For the text-containing cell, return its midpoint in (X, Y) coordinate format. 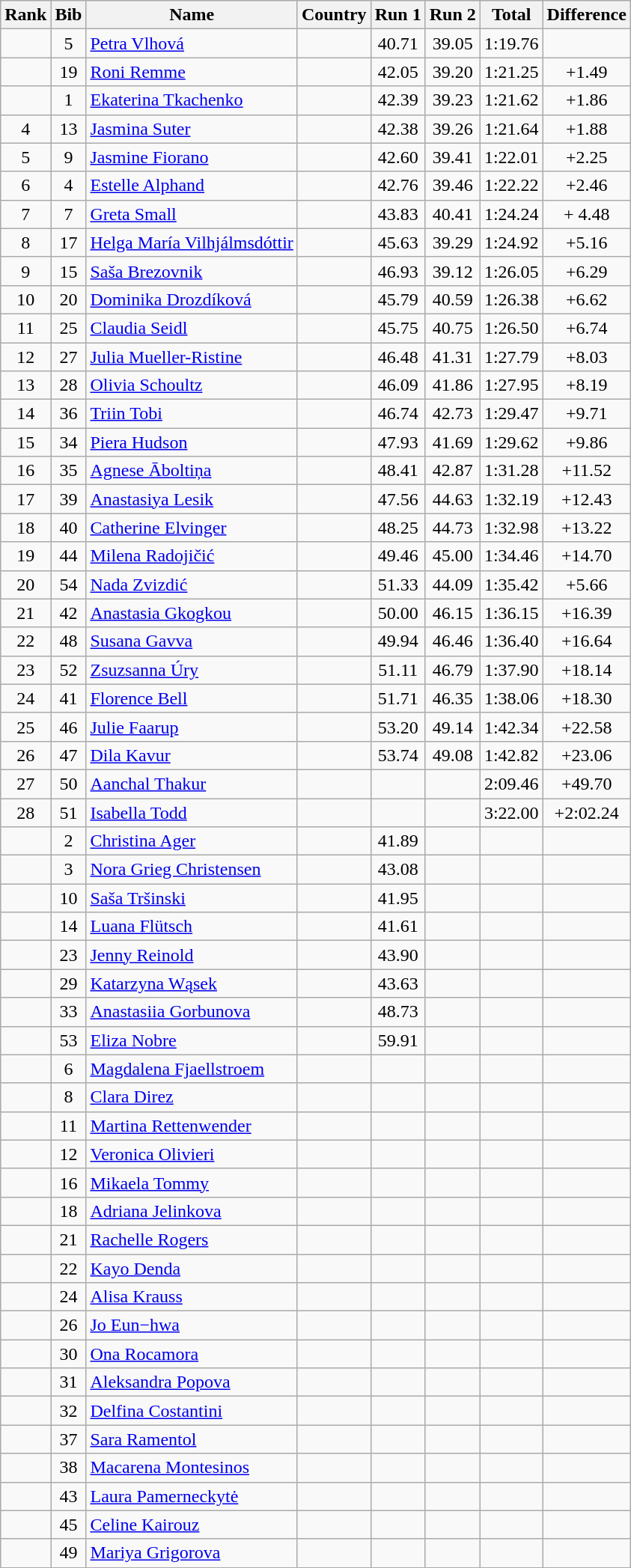
39.46 (452, 186)
Anastasiya Lesik (192, 499)
46 (69, 727)
51 (69, 812)
44.63 (452, 499)
1:34.46 (511, 556)
45.63 (398, 242)
Delfina Costantini (192, 1411)
+5.16 (587, 242)
49.08 (452, 755)
Triin Tobi (192, 414)
Aanchal Thakur (192, 784)
41 (69, 698)
48.73 (398, 1012)
1:24.24 (511, 214)
42 (69, 613)
42.39 (398, 100)
1:27.79 (511, 357)
+18.30 (587, 698)
1:38.06 (511, 698)
+49.70 (587, 784)
46.15 (452, 613)
45.79 (398, 299)
59.91 (398, 1040)
Florence Bell (192, 698)
3:22.00 (511, 812)
40.41 (452, 214)
Saša Tršinski (192, 898)
46.48 (398, 357)
39.05 (452, 43)
48 (69, 641)
39.26 (452, 129)
45.75 (398, 328)
Alisa Krauss (192, 1297)
+11.52 (587, 471)
42.76 (398, 186)
Agnese Āboltiņa (192, 471)
37 (69, 1439)
+2.25 (587, 157)
Susana Gavva (192, 641)
+6.74 (587, 328)
Run 2 (452, 15)
+13.22 (587, 528)
43.63 (398, 983)
40.59 (452, 299)
40 (69, 528)
Estelle Alphand (192, 186)
53.74 (398, 755)
Macarena Montesinos (192, 1468)
40.75 (452, 328)
1:26.05 (511, 271)
47 (69, 755)
Christina Ager (192, 841)
54 (69, 585)
2 (69, 841)
Julie Faarup (192, 727)
Jasmina Suter (192, 129)
+2:02.24 (587, 812)
46.35 (452, 698)
53.20 (398, 727)
51.11 (398, 670)
48.25 (398, 528)
39.20 (452, 72)
Milena Radojičić (192, 556)
Adriana Jelinkova (192, 1211)
Dila Kavur (192, 755)
+6.62 (587, 299)
41.86 (452, 385)
Name (192, 15)
Veronica Olivieri (192, 1154)
46.46 (452, 641)
1:31.28 (511, 471)
3 (69, 870)
44.73 (452, 528)
+8.19 (587, 385)
1:21.64 (511, 129)
30 (69, 1354)
39.12 (452, 271)
Jo Eun−hwa (192, 1326)
+ 4.48 (587, 214)
43.90 (398, 955)
39 (69, 499)
Clara Direz (192, 1097)
Kayo Denda (192, 1269)
Ona Rocamora (192, 1354)
42.05 (398, 72)
49.46 (398, 556)
50.00 (398, 613)
Katarzyna Wąsek (192, 983)
1:21.62 (511, 100)
36 (69, 414)
Luana Flütsch (192, 927)
Helga María Vilhjálmsdóttir (192, 242)
33 (69, 1012)
40.71 (398, 43)
1 (69, 100)
41.31 (452, 357)
+6.29 (587, 271)
Dominika Drozdíková (192, 299)
1:42.34 (511, 727)
53 (69, 1040)
Nada Zvizdić (192, 585)
Piera Hudson (192, 442)
Aleksandra Popova (192, 1382)
+2.46 (587, 186)
39.29 (452, 242)
Saša Brezovnik (192, 271)
+23.06 (587, 755)
Celine Kairouz (192, 1525)
1:32.98 (511, 528)
Mikaela Tommy (192, 1183)
Zsuzsanna Úry (192, 670)
Petra Vlhová (192, 43)
49.14 (452, 727)
Laura Pamerneckytė (192, 1496)
49 (69, 1553)
43.83 (398, 214)
Olivia Schoultz (192, 385)
Jasmine Fiorano (192, 157)
+8.03 (587, 357)
1:27.95 (511, 385)
42.38 (398, 129)
1:29.62 (511, 442)
1:22.01 (511, 157)
42.73 (452, 414)
50 (69, 784)
+14.70 (587, 556)
52 (69, 670)
Anastasia Gkogkou (192, 613)
Total (511, 15)
29 (69, 983)
1:22.22 (511, 186)
Julia Mueller-Ristine (192, 357)
39.23 (452, 100)
44.09 (452, 585)
+1.86 (587, 100)
1:36.40 (511, 641)
Greta Small (192, 214)
1:24.92 (511, 242)
47.56 (398, 499)
42.60 (398, 157)
31 (69, 1382)
Run 1 (398, 15)
+1.49 (587, 72)
46.74 (398, 414)
44 (69, 556)
41.95 (398, 898)
Sara Ramentol (192, 1439)
1:36.15 (511, 613)
1:19.76 (511, 43)
1:21.25 (511, 72)
46.79 (452, 670)
1:32.19 (511, 499)
1:26.50 (511, 328)
43.08 (398, 870)
Country (334, 15)
Claudia Seidl (192, 328)
32 (69, 1411)
Martina Rettenwender (192, 1126)
43 (69, 1496)
41.89 (398, 841)
1:37.90 (511, 670)
Roni Remme (192, 72)
Anastasiia Gorbunova (192, 1012)
+12.43 (587, 499)
1:26.38 (511, 299)
34 (69, 442)
48.41 (398, 471)
38 (69, 1468)
49.94 (398, 641)
51.33 (398, 585)
+1.88 (587, 129)
Ekaterina Tkachenko (192, 100)
41.69 (452, 442)
+9.71 (587, 414)
1:42.82 (511, 755)
45.00 (452, 556)
Catherine Elvinger (192, 528)
+9.86 (587, 442)
Bib (69, 15)
Eliza Nobre (192, 1040)
42.87 (452, 471)
Mariya Grigorova (192, 1553)
Rachelle Rogers (192, 1239)
46.93 (398, 271)
+22.58 (587, 727)
+5.66 (587, 585)
35 (69, 471)
+16.64 (587, 641)
51.71 (398, 698)
Isabella Todd (192, 812)
Jenny Reinold (192, 955)
2:09.46 (511, 784)
41.61 (398, 927)
1:29.47 (511, 414)
39.41 (452, 157)
Difference (587, 15)
1:35.42 (511, 585)
46.09 (398, 385)
Nora Grieg Christensen (192, 870)
+16.39 (587, 613)
Magdalena Fjaellstroem (192, 1069)
+18.14 (587, 670)
47.93 (398, 442)
Rank (25, 15)
45 (69, 1525)
